Return the (x, y) coordinate for the center point of the cell that contains the specified text.  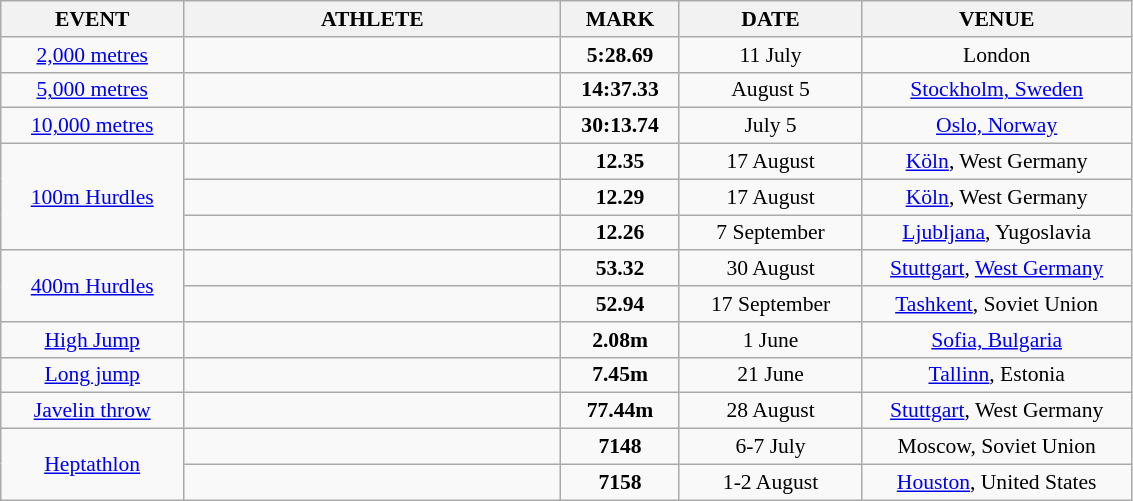
7158 (620, 482)
July 5 (770, 126)
Tallinn, Estonia (996, 375)
DATE (770, 19)
Moscow, Soviet Union (996, 447)
1 June (770, 340)
5,000 metres (92, 90)
1-2 August (770, 482)
400m Hurdles (92, 286)
Javelin throw (92, 411)
Oslo, Norway (996, 126)
17 September (770, 304)
12.35 (620, 162)
7148 (620, 447)
6-7 July (770, 447)
2,000 metres (92, 55)
Tashkent, Soviet Union (996, 304)
Stockholm, Sweden (996, 90)
2.08m (620, 340)
5:28.69 (620, 55)
MARK (620, 19)
52.94 (620, 304)
30:13.74 (620, 126)
12.29 (620, 197)
53.32 (620, 269)
Houston, United States (996, 482)
10,000 metres (92, 126)
100m Hurdles (92, 198)
EVENT (92, 19)
Ljubljana, Yugoslavia (996, 233)
7 September (770, 233)
7.45m (620, 375)
Long jump (92, 375)
London (996, 55)
High Jump (92, 340)
77.44m (620, 411)
30 August (770, 269)
Sofia, Bulgaria (996, 340)
11 July (770, 55)
August 5 (770, 90)
VENUE (996, 19)
28 August (770, 411)
14:37.33 (620, 90)
12.26 (620, 233)
Heptathlon (92, 464)
21 June (770, 375)
ATHLETE (372, 19)
